Search for the cell housing the specified text and yield its [x, y] center coordinate. 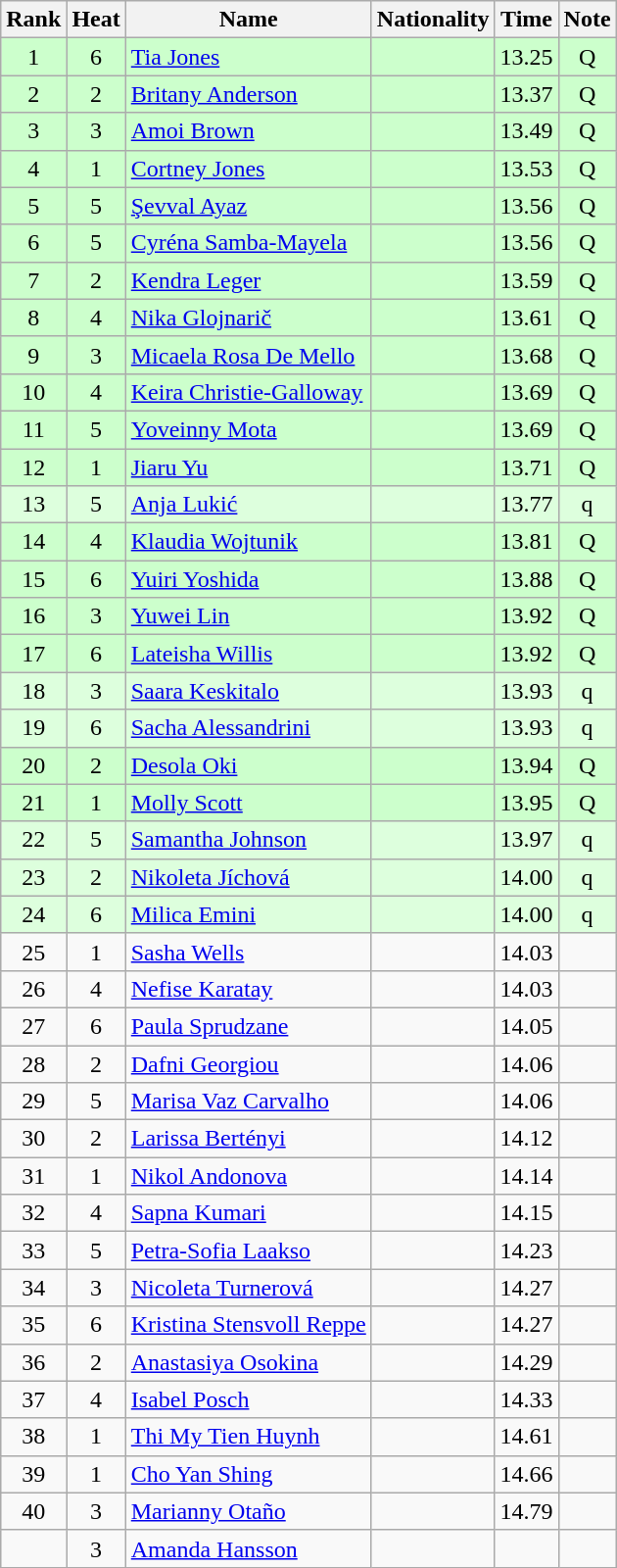
14.66 [527, 1474]
13.88 [527, 579]
14 [33, 542]
Paula Sprudzane [249, 1026]
Sapna Kumari [249, 1213]
13 [33, 505]
Samantha Johnson [249, 840]
Rank [33, 20]
33 [33, 1250]
14.14 [527, 1176]
13.94 [527, 765]
39 [33, 1474]
14.05 [527, 1026]
Cyréna Samba-Mayela [249, 243]
Keira Christie-Galloway [249, 392]
Tia Jones [249, 57]
Heat [96, 20]
Yuiri Yoshida [249, 579]
Amanda Hansson [249, 1548]
Amoi Brown [249, 131]
Sasha Wells [249, 952]
Name [249, 20]
Cho Yan Shing [249, 1474]
13.95 [527, 803]
Nicoleta Turnerová [249, 1288]
Thi My Tien Huynh [249, 1437]
22 [33, 840]
13.77 [527, 505]
8 [33, 318]
20 [33, 765]
13.81 [527, 542]
Jiaru Yu [249, 467]
Molly Scott [249, 803]
13.25 [527, 57]
23 [33, 877]
29 [33, 1102]
Marianny Otaño [249, 1511]
13.71 [527, 467]
13.37 [527, 94]
32 [33, 1213]
Nikol Andonova [249, 1176]
35 [33, 1325]
Britany Anderson [249, 94]
14.33 [527, 1399]
19 [33, 728]
Klaudia Wojtunik [249, 542]
Desola Oki [249, 765]
Kendra Leger [249, 280]
14.23 [527, 1250]
13.61 [527, 318]
13.68 [527, 355]
17 [33, 654]
30 [33, 1139]
Anastasiya Osokina [249, 1362]
40 [33, 1511]
Lateisha Willis [249, 654]
24 [33, 914]
26 [33, 989]
10 [33, 392]
Saara Keskitalo [249, 691]
15 [33, 579]
Sacha Alessandrini [249, 728]
Nika Glojnarič [249, 318]
Kristina Stensvoll Reppe [249, 1325]
12 [33, 467]
38 [33, 1437]
13.97 [527, 840]
14.12 [527, 1139]
Nikoleta Jíchová [249, 877]
Note [588, 20]
14.15 [527, 1213]
18 [33, 691]
Larissa Bertényi [249, 1139]
31 [33, 1176]
7 [33, 280]
25 [33, 952]
Nationality [433, 20]
13.49 [527, 131]
Cortney Jones [249, 169]
Anja Lukić [249, 505]
27 [33, 1026]
14.61 [527, 1437]
Time [527, 20]
14.79 [527, 1511]
Marisa Vaz Carvalho [249, 1102]
13.59 [527, 280]
28 [33, 1063]
Milica Emini [249, 914]
16 [33, 616]
Micaela Rosa De Mello [249, 355]
Yoveinny Mota [249, 429]
34 [33, 1288]
13.53 [527, 169]
37 [33, 1399]
Isabel Posch [249, 1399]
11 [33, 429]
Şevval Ayaz [249, 206]
Petra-Sofia Laakso [249, 1250]
14.29 [527, 1362]
Nefise Karatay [249, 989]
21 [33, 803]
Yuwei Lin [249, 616]
9 [33, 355]
36 [33, 1362]
Dafni Georgiou [249, 1063]
